Detect which cell encompasses the target text, then output its [x, y] center coordinate. 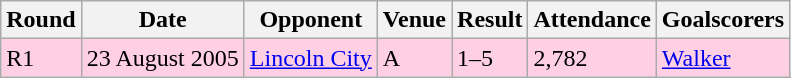
A [414, 58]
Walker [722, 58]
23 August 2005 [162, 58]
Round [41, 20]
Goalscorers [722, 20]
Opponent [310, 20]
Venue [414, 20]
Lincoln City [310, 58]
Result [490, 20]
R1 [41, 58]
Attendance [592, 20]
1–5 [490, 58]
2,782 [592, 58]
Date [162, 20]
